Find where the given text appears and provide that cell's center as [x, y] coordinate. 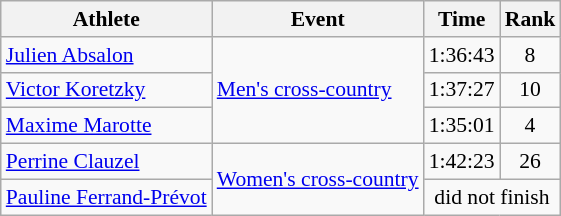
Women's cross-country [318, 180]
Pauline Ferrand-Prévot [106, 197]
Men's cross-country [318, 90]
1:42:23 [462, 162]
Maxime Marotte [106, 126]
10 [530, 90]
4 [530, 126]
1:37:27 [462, 90]
Time [462, 19]
26 [530, 162]
Perrine Clauzel [106, 162]
8 [530, 55]
Event [318, 19]
did not finish [492, 197]
Rank [530, 19]
Athlete [106, 19]
Victor Koretzky [106, 90]
1:35:01 [462, 126]
Julien Absalon [106, 55]
1:36:43 [462, 55]
